Provide the (X, Y) coordinate of the cell's center where the given text is located.  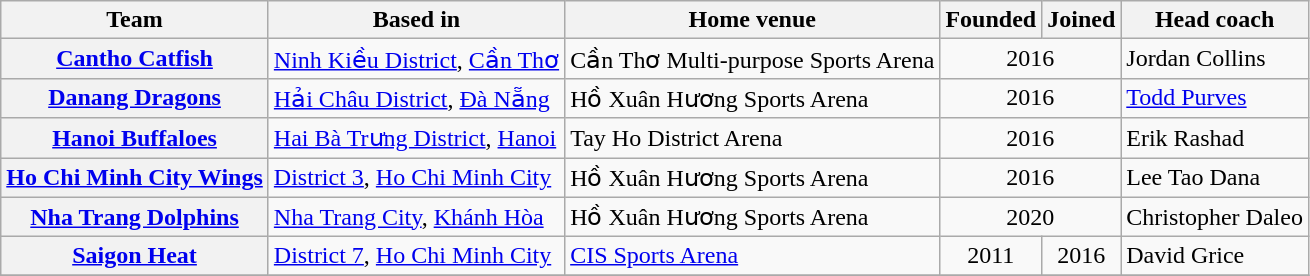
Nha Trang Dolphins (135, 217)
Erik Rashad (1215, 138)
Home venue (752, 20)
Cần Thơ Multi-purpose Sports Arena (752, 59)
Todd Purves (1215, 98)
Team (135, 20)
CIS Sports Arena (752, 256)
Hai Bà Trưng District, Hanoi (416, 138)
Joined (1082, 20)
Founded (991, 20)
Head coach (1215, 20)
Ho Chi Minh City Wings (135, 178)
Cantho Catfish (135, 59)
Saigon Heat (135, 256)
Hanoi Buffaloes (135, 138)
2020 (1030, 217)
Hải Châu District, Đà Nẵng (416, 98)
Based in (416, 20)
District 7, Ho Chi Minh City (416, 256)
District 3, Ho Chi Minh City (416, 178)
Tay Ho District Arena (752, 138)
Nha Trang City, Khánh Hòa (416, 217)
Lee Tao Dana (1215, 178)
David Grice (1215, 256)
Ninh Kiều District, Cần Thơ (416, 59)
Danang Dragons (135, 98)
Christopher Daleo (1215, 217)
2011 (991, 256)
Jordan Collins (1215, 59)
